Return the [X, Y] coordinate for the center point of the cell that contains the specified text.  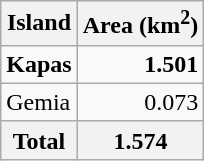
Total [39, 140]
0.073 [140, 102]
Kapas [39, 64]
1.574 [140, 140]
1.501 [140, 64]
Area (km2) [140, 24]
Island [39, 24]
Gemia [39, 102]
